For the text-containing cell, return its midpoint in [x, y] coordinate format. 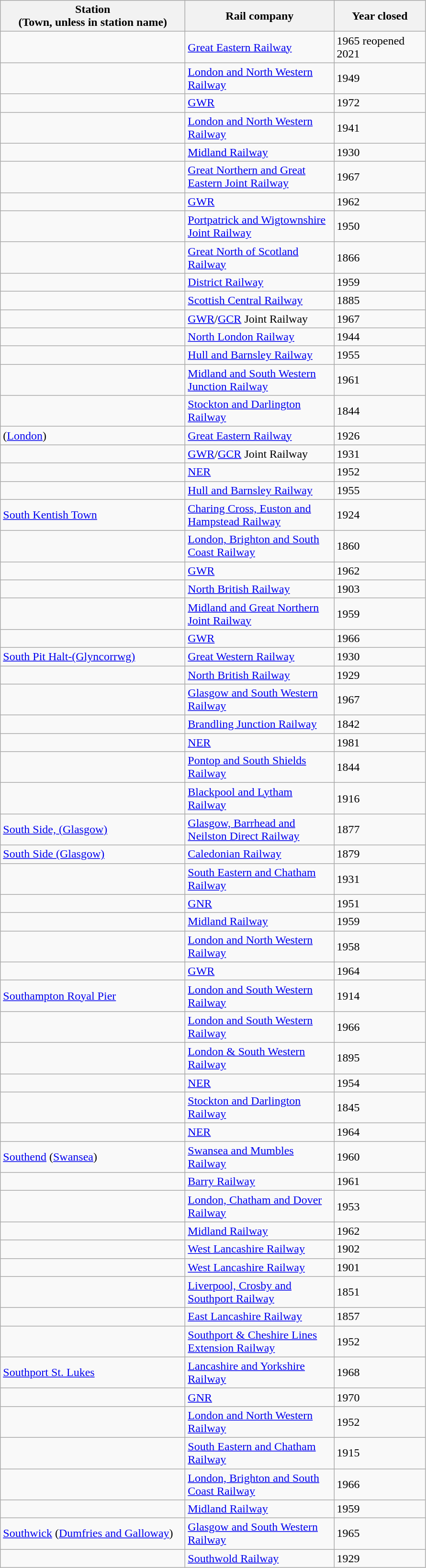
1970 [380, 1397]
1949 [380, 79]
1954 [380, 1083]
Liverpool, Crosby and Southport Railway [259, 1292]
1981 [380, 743]
Great Western Railway [259, 656]
Southampton Royal Pier [93, 996]
1885 [380, 300]
District Railway [259, 282]
Glasgow, Barrhead and Neilston Direct Railway [259, 829]
Southport & Cheshire Lines Extension Railway [259, 1342]
1902 [380, 1249]
South Side (Glasgow) [93, 854]
1968 [380, 1372]
Southwold Railway [259, 1558]
1926 [380, 436]
East Lancashire Railway [259, 1317]
London, Chatham and Dover Railway [259, 1207]
London & South Western Railway [259, 1058]
1842 [380, 724]
Scottish Central Railway [259, 300]
Charing Cross, Euston and Hampstead Railway [259, 515]
1860 [380, 546]
Brandling Junction Railway [259, 724]
1941 [380, 127]
1895 [380, 1058]
1965 reopened 2021 [380, 47]
1866 [380, 258]
Southport St. Lukes [93, 1372]
Barry Railway [259, 1182]
Lancashire and Yorkshire Railway [259, 1372]
Rail company [259, 16]
1916 [380, 799]
Midland and South Western Junction Railway [259, 380]
Caledonian Railway [259, 854]
Southend (Swansea) [93, 1157]
1944 [380, 337]
South Side, (Glasgow) [93, 829]
1903 [380, 589]
1845 [380, 1108]
Southwick (Dumfries and Galloway) [93, 1534]
1914 [380, 996]
1879 [380, 854]
Swansea and Mumbles Railway [259, 1157]
(London) [93, 436]
South Kentish Town [93, 515]
Blackpool and Lytham Railway [259, 799]
Year closed [380, 16]
1857 [380, 1317]
Midland and Great Northern Joint Railway [259, 614]
1950 [380, 226]
Portpatrick and Wigtownshire Joint Railway [259, 226]
1851 [380, 1292]
1958 [380, 946]
South Pit Halt-(Glyncorrwg) [93, 656]
1965 [380, 1534]
1951 [380, 903]
1901 [380, 1267]
1877 [380, 829]
Pontop and South Shields Railway [259, 767]
Great Northern and Great Eastern Joint Railway [259, 177]
1924 [380, 515]
1972 [380, 103]
1953 [380, 1207]
1960 [380, 1157]
Great North of Scotland Railway [259, 258]
Station(Town, unless in station name) [93, 16]
1915 [380, 1453]
North London Railway [259, 337]
